Pinpoint the cell where the given text exists, returning its [x, y] midpoint coordinate. 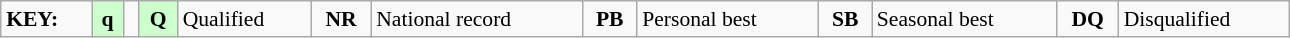
KEY: [46, 19]
q [108, 19]
Personal best [728, 19]
PB [610, 19]
Seasonal best [964, 19]
National record [476, 19]
SB [846, 19]
Q [158, 19]
Disqualified [1204, 19]
Qualified [244, 19]
NR [341, 19]
DQ [1088, 19]
